For the text-containing cell, return its midpoint in [X, Y] coordinate format. 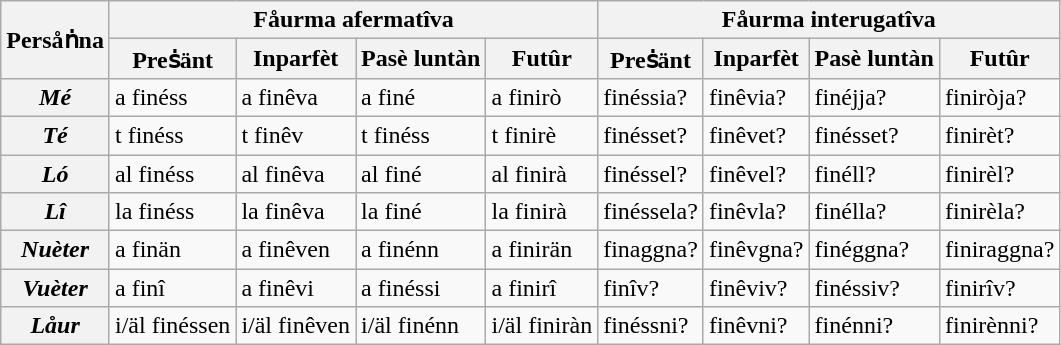
finénni? [874, 326]
Nuèter [56, 250]
i/äl finêven [296, 326]
Vuèter [56, 288]
finéjja? [874, 97]
a finéss [172, 97]
finéssel? [651, 173]
la finêva [296, 212]
Fåurma interugatîva [829, 20]
finéggna? [874, 250]
i/äl finéssen [172, 326]
al finirà [542, 173]
finéssiv? [874, 288]
finêviv? [756, 288]
a finirän [542, 250]
a finirò [542, 97]
finirîv? [999, 288]
a finénn [421, 250]
a finirî [542, 288]
finirèt? [999, 135]
t finirè [542, 135]
i/äl finénn [421, 326]
finêvla? [756, 212]
Fåurma afermatîva [353, 20]
finéssni? [651, 326]
al finéss [172, 173]
a finî [172, 288]
finîv? [651, 288]
i/äl finiràn [542, 326]
t finêv [296, 135]
finélla? [874, 212]
finirènni? [999, 326]
la finé [421, 212]
finêvgna? [756, 250]
finiròja? [999, 97]
a finêvi [296, 288]
Lî [56, 212]
la finirà [542, 212]
la finéss [172, 212]
Låur [56, 326]
a finêva [296, 97]
finéssia? [651, 97]
a finêven [296, 250]
Persåṅna [56, 40]
finêvet? [756, 135]
a finéssi [421, 288]
Ló [56, 173]
Mé [56, 97]
finêvel? [756, 173]
al finêva [296, 173]
finéssela? [651, 212]
a finé [421, 97]
finêvni? [756, 326]
finirèla? [999, 212]
al finé [421, 173]
a finän [172, 250]
finéll? [874, 173]
Té [56, 135]
finirèl? [999, 173]
finaggna? [651, 250]
finêvia? [756, 97]
finiraggna? [999, 250]
